Determine the (x, y) coordinate at the center of the cell enclosing the given text.  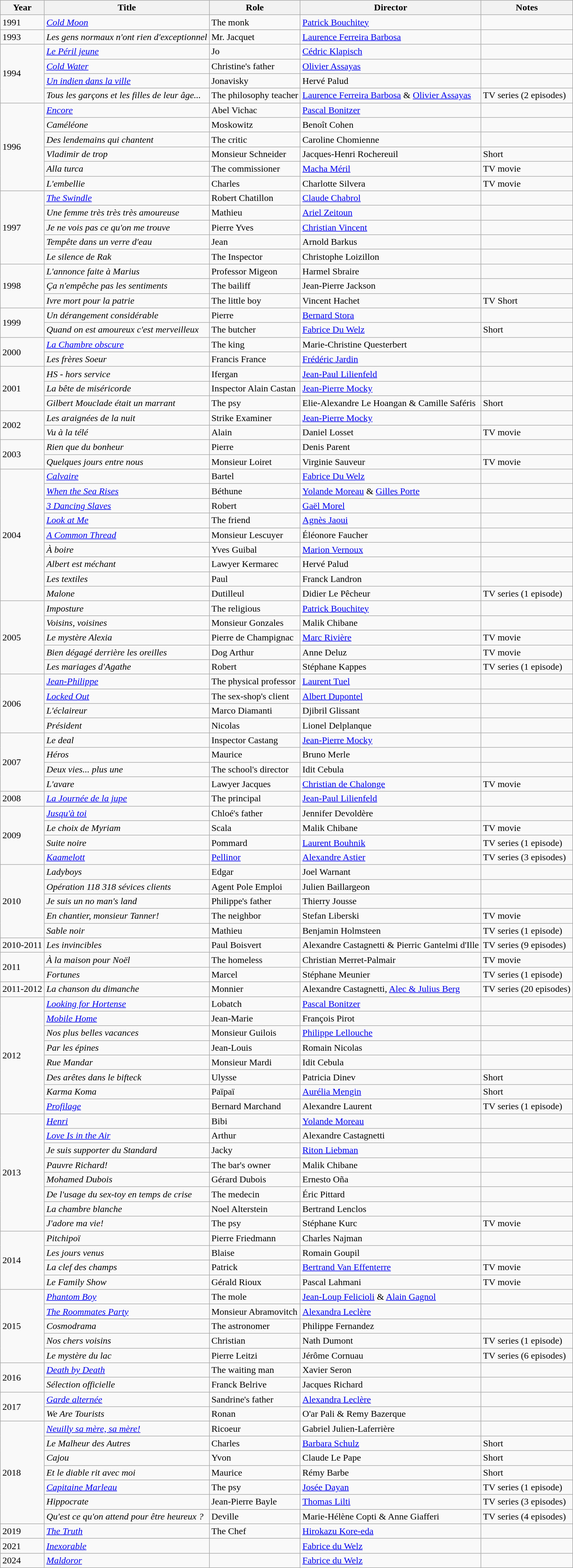
La Journée de la jupe (127, 799)
Cajou (127, 1458)
Jean-Loup Felicioli & Alain Gagnol (390, 1297)
Scala (255, 828)
2018 (22, 1473)
2017 (22, 1407)
Ronan (255, 1414)
2021 (22, 1546)
Love Is in the Air (127, 1136)
Éric Pittard (390, 1194)
Pierre Friedmann (255, 1238)
Macha Méril (390, 169)
Vu à la télé (127, 433)
1996 (22, 147)
Le choix de Myriam (127, 828)
La chambre blanche (127, 1209)
Elie-Alexandre Le Hoangan & Camille Saféris (390, 403)
Locked Out (127, 696)
Vincent Hachet (390, 301)
The little boy (255, 301)
Lawyer Jacques (255, 784)
Henri (127, 1121)
2024 (22, 1560)
The homeless (255, 960)
Quand on est amoureux c'est merveilleux (127, 330)
Pommard (255, 843)
TV series (20 episodes) (527, 989)
The principal (255, 799)
Yolande Moreau & Gilles Porte (390, 491)
Nos chers voisins (127, 1341)
Patricia Dinev (390, 1077)
Mohamed Dubois (127, 1180)
2014 (22, 1260)
Rien que du bonheur (127, 447)
1998 (22, 286)
Mobile Home (127, 1018)
Ladyboys (127, 872)
2002 (22, 425)
O'ar Pali & Remy Bazerque (390, 1414)
Yolande Moreau (390, 1121)
The friend (255, 520)
Professor Migeon (255, 271)
Marie-Christine Questerbert (390, 344)
Une femme très très très amoureuse (127, 213)
Romain Nicolas (390, 1048)
The waiting man (255, 1370)
The bailiff (255, 286)
The Truth (127, 1531)
Olivier Assayas (390, 66)
Cédric Klapisch (390, 52)
Benjamin Holmsteen (390, 931)
Jusqu'à toi (127, 813)
2001 (22, 388)
Jacques Richard (390, 1385)
Jean-Pierre Bayle (255, 1502)
Les araignées de la nuit (127, 418)
Éléonore Faucher (390, 535)
Le Péril jeune (127, 52)
1991 (22, 22)
Christophe Loizillon (390, 257)
Nos plus belles vacances (127, 1033)
Look at Me (127, 520)
Monsieur Lescuyer (255, 535)
Par les épines (127, 1048)
Pierre de Champignac (255, 637)
Un indien dans la ville (127, 81)
Le Malheur des Autres (127, 1443)
2010-2011 (22, 945)
Sable noir (127, 931)
The monk (255, 22)
Pierre Yves (255, 227)
Blaise (255, 1253)
Bertrand Van Effenterre (390, 1267)
1994 (22, 74)
Jacques-Henri Rochereuil (390, 154)
Caméléone (127, 125)
Deux vies... plus une (127, 769)
Abel Vichac (255, 110)
Alexandre Castagnetti (390, 1136)
Julien Baillargeon (390, 886)
Yves Guibal (255, 550)
The medecin (255, 1194)
Voisins, voisines (127, 623)
Et le diable rit avec moi (127, 1473)
Christian Vincent (390, 227)
Karma Koma (127, 1092)
Pascal Lahmani (390, 1282)
The critic (255, 139)
Didier Le Pêcheur (390, 593)
Albert est méchant (127, 564)
Ivre mort pour la patrie (127, 301)
Alla turca (127, 169)
2011-2012 (22, 989)
1997 (22, 227)
Francis France (255, 359)
Year (22, 8)
The school's director (255, 769)
Marc Rivière (390, 637)
2004 (22, 535)
Alexandre Castagnetti, Alec & Julius Berg (390, 989)
2016 (22, 1377)
Dutilleul (255, 593)
Robert Chatillon (255, 198)
Laurent Tuel (390, 682)
Phantom Boy (127, 1297)
Jean-Marie (255, 1018)
La clef des champs (127, 1267)
Le Family Show (127, 1282)
Capitaine Marleau (127, 1487)
We Are Tourists (127, 1414)
2012 (22, 1055)
Gaël Morel (390, 506)
Frédéric Jardin (390, 359)
2000 (22, 352)
Daniel Losset (390, 433)
Marcel (255, 975)
Rue Mandar (127, 1062)
Sélection officielle (127, 1385)
Edgar (255, 872)
Philippe Lellouche (390, 1033)
Inspector Alain Castan (255, 388)
Lobatch (255, 1004)
Christian (255, 1341)
En chantier, monsieur Tanner! (127, 916)
Noel Alterstein (255, 1209)
Albert Dupontel (390, 696)
2008 (22, 799)
Claude Le Pape (390, 1458)
Chloé's father (255, 813)
Stéphane Meunier (390, 975)
The king (255, 344)
Strike Examiner (255, 418)
The astronomer (255, 1326)
Le silence de Rak (127, 257)
2007 (22, 762)
Garde alternée (127, 1399)
3 Dancing Slaves (127, 506)
Sandrine's father (255, 1399)
Nicolas (255, 725)
Deville (255, 1516)
Bernard Marchand (255, 1106)
Inspector Castang (255, 740)
Jo (255, 52)
TV series (9 episodes) (527, 945)
Death by Death (127, 1370)
The Swindle (127, 198)
Hippocrate (127, 1502)
The philosophy teacher (255, 95)
Yvon (255, 1458)
Charlotte Silvera (390, 184)
TV series (6 episodes) (527, 1355)
The butcher (255, 330)
TV series (2 episodes) (527, 95)
Anne Deluz (390, 652)
Agnès Jaoui (390, 520)
2015 (22, 1326)
The mole (255, 1297)
Des arêtes dans le bifteck (127, 1077)
Les textiles (127, 579)
Vladimir de trop (127, 154)
The bar's owner (255, 1165)
Bibi (255, 1121)
Laurence Ferreira Barbosa (390, 37)
Béthune (255, 491)
2013 (22, 1172)
Role (255, 8)
Stéphane Kappes (390, 667)
Philippe's father (255, 901)
When the Sea Rises (127, 491)
Monsieur Gonzales (255, 623)
Neuilly sa mère, sa mère! (127, 1429)
Director (390, 8)
Virginie Sauveur (390, 462)
Monsieur Schneider (255, 154)
Je suis supporter du Standard (127, 1150)
Pellinor (255, 857)
Romain Goupil (390, 1253)
Hirokazu Kore-eda (390, 1531)
Un dérangement considérable (127, 315)
HS - hors service (127, 374)
Pauvre Richard! (127, 1165)
Monsieur Loiret (255, 462)
Barbara Schulz (390, 1443)
Le mystère Alexia (127, 637)
La bête de miséricorde (127, 388)
Agent Pole Emploi (255, 886)
TV series (4 episodes) (527, 1516)
Thomas Lilti (390, 1502)
Calvaire (127, 476)
Des lendemains qui chantent (127, 139)
Christine's father (255, 66)
Le mystère du lac (127, 1355)
Moskowitz (255, 125)
Marion Vernoux (390, 550)
Monsieur Mardi (255, 1062)
The sex-shop's client (255, 696)
Arnold Barkus (390, 242)
Marco Diamanti (255, 711)
Je suis un no man's land (127, 901)
Païpaï (255, 1092)
Maldoror (127, 1560)
Inexorable (127, 1546)
Jean-Louis (255, 1048)
Jean (255, 242)
Bruno Merle (390, 755)
2010 (22, 901)
Ricoeur (255, 1429)
Les mariages d'Agathe (127, 667)
Philippe Fernandez (390, 1326)
Ernesto Oña (390, 1180)
Arthur (255, 1136)
The Inspector (255, 257)
Pierre Leitzi (255, 1355)
The Chef (255, 1531)
Mr. Jacquet (255, 37)
2019 (22, 1531)
Stéphane Kurc (390, 1224)
Tous les garçons et les filles de leur âge... (127, 95)
Looking for Hortense (127, 1004)
Gilbert Mouclade était un marrant (127, 403)
Gérald Rioux (255, 1282)
Franck Belrive (255, 1385)
Bernard Stora (390, 315)
2009 (22, 835)
Laurence Ferreira Barbosa & Olivier Assayas (390, 95)
Title (127, 8)
Ariel Zeitoun (390, 213)
The Roommates Party (127, 1311)
Lionel Delplanque (390, 725)
Riton Liebman (390, 1150)
L'avare (127, 784)
Jean-Pierre Jackson (390, 286)
The physical professor (255, 682)
Je ne vois pas ce qu'on me trouve (127, 227)
Le deal (127, 740)
Aurélia Mengin (390, 1092)
Notes (527, 8)
Tempête dans un verre d'eau (127, 242)
Marie-Hélène Copti & Anne Giafferi (390, 1516)
Bertrand Lenclos (390, 1209)
J'adore ma vie! (127, 1224)
Les gens normaux n'ont rien d'exceptionnel (127, 37)
Suite noire (127, 843)
Imposture (127, 608)
Dog Arthur (255, 652)
Harmel Sbraire (390, 271)
Jacky (255, 1150)
Fortunes (127, 975)
Charles Najman (390, 1238)
Monsieur Abramovitch (255, 1311)
Djibril Glissant (390, 711)
2011 (22, 967)
Ifergan (255, 374)
Qu'est ce qu'on attend pour être heureux ? (127, 1516)
Cold Water (127, 66)
2006 (22, 704)
La chanson du dimanche (127, 989)
Kaamelott (127, 857)
Héros (127, 755)
François Pirot (390, 1018)
Monsieur Guilois (255, 1033)
Patrick (255, 1267)
Jean-Philippe (127, 682)
Cold Moon (127, 22)
Alexandre Laurent (390, 1106)
Nath Dumont (390, 1341)
Jonavisky (255, 81)
Encore (127, 110)
Les invincibles (127, 945)
Bartel (255, 476)
Caroline Chomienne (390, 139)
Xavier Seron (390, 1370)
Alexandre Astier (390, 857)
Profilage (127, 1106)
Pitchipoï (127, 1238)
Christian Merret-Palmair (390, 960)
A Common Thread (127, 535)
Stefan Liberski (390, 916)
Opération 118 318 sévices clients (127, 886)
Benoît Cohen (390, 125)
Bien dégagé derrière les oreilles (127, 652)
Jérôme Cornuau (390, 1355)
The commissioner (255, 169)
Président (127, 725)
Franck Landron (390, 579)
Monnier (255, 989)
Paul (255, 579)
Joel Warnant (390, 872)
Les frères Soeur (127, 359)
Ça n'empêche pas les sentiments (127, 286)
L'éclaireur (127, 711)
Josée Dayan (390, 1487)
The neighbor (255, 916)
Quelques jours entre nous (127, 462)
Les jours venus (127, 1253)
Paul Boisvert (255, 945)
Ulysse (255, 1077)
À la maison pour Noël (127, 960)
2003 (22, 455)
La Chambre obscure (127, 344)
TV Short (527, 301)
Malone (127, 593)
Claude Chabrol (390, 198)
À boire (127, 550)
2005 (22, 637)
Laurent Bouhnik (390, 843)
L'annonce faite à Marius (127, 271)
Rémy Barbe (390, 1473)
Denis Parent (390, 447)
1999 (22, 323)
Alain (255, 433)
Gérard Dubois (255, 1180)
Christian de Chalonge (390, 784)
Alexandre Castagnetti & Pierric Gantelmi d'Ille (390, 945)
Lawyer Kermarec (255, 564)
De l'usage du sex-toy en temps de crise (127, 1194)
1993 (22, 37)
Gabriel Julien-Laferrière (390, 1429)
Cosmodrama (127, 1326)
The religious (255, 608)
L'embellie (127, 184)
Jennifer Devoldère (390, 813)
Thierry Jousse (390, 901)
